Output the [x, y] coordinate of the center of the cell containing the given text.  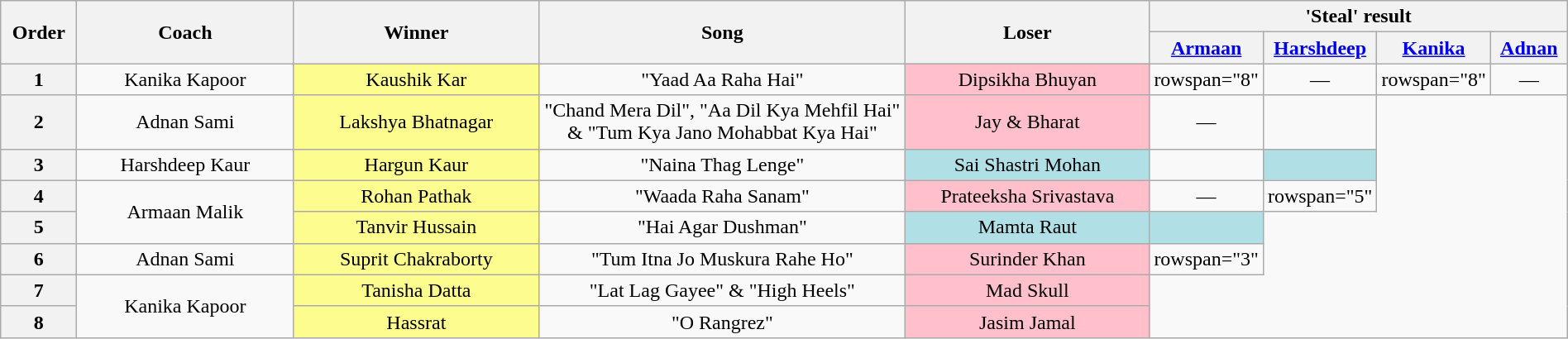
Harshdeep [1320, 48]
5 [39, 227]
Prateeksha Srivastava [1027, 196]
Adnan [1528, 48]
Suprit Chakraborty [417, 259]
1 [39, 79]
Winner [417, 32]
Kanika [1434, 48]
Sai Shastri Mohan [1027, 165]
"Naina Thag Lenge" [723, 165]
"Lat Lag Gayee" & "High Heels" [723, 290]
"Tum Itna Jo Muskura Rahe Ho" [723, 259]
Mamta Raut [1027, 227]
'Steal' result [1358, 17]
"Yaad Aa Raha Hai" [723, 79]
Rohan Pathak [417, 196]
"Waada Raha Sanam" [723, 196]
Loser [1027, 32]
Kaushik Kar [417, 79]
Hargun Kaur [417, 165]
rowspan="3" [1207, 259]
Jay & Bharat [1027, 122]
6 [39, 259]
Surinder Khan [1027, 259]
"O Rangrez" [723, 322]
Mad Skull [1027, 290]
Harshdeep Kaur [185, 165]
Tanisha Datta [417, 290]
8 [39, 322]
Hassrat [417, 322]
Lakshya Bhatnagar [417, 122]
Armaan [1207, 48]
Armaan Malik [185, 212]
Dipsikha Bhuyan [1027, 79]
Song [723, 32]
4 [39, 196]
Jasim Jamal [1027, 322]
7 [39, 290]
rowspan="5" [1320, 196]
Coach [185, 32]
Tanvir Hussain [417, 227]
"Hai Agar Dushman" [723, 227]
2 [39, 122]
Order [39, 32]
3 [39, 165]
"Chand Mera Dil", "Aa Dil Kya Mehfil Hai" & "Tum Kya Jano Mohabbat Kya Hai" [723, 122]
